Determine the (x, y) coordinate at the center of the cell enclosing the given text.  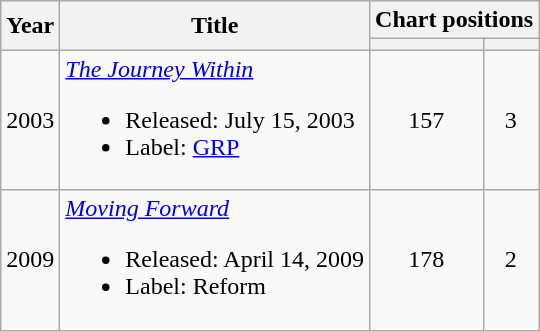
Chart positions (454, 20)
2003 (30, 120)
157 (426, 120)
Year (30, 26)
Moving ForwardReleased: April 14, 2009Label: Reform (215, 260)
3 (511, 120)
178 (426, 260)
Title (215, 26)
The Journey WithinReleased: July 15, 2003Label: GRP (215, 120)
2 (511, 260)
2009 (30, 260)
